Determine the [x, y] coordinate at the center of the cell enclosing the given text.  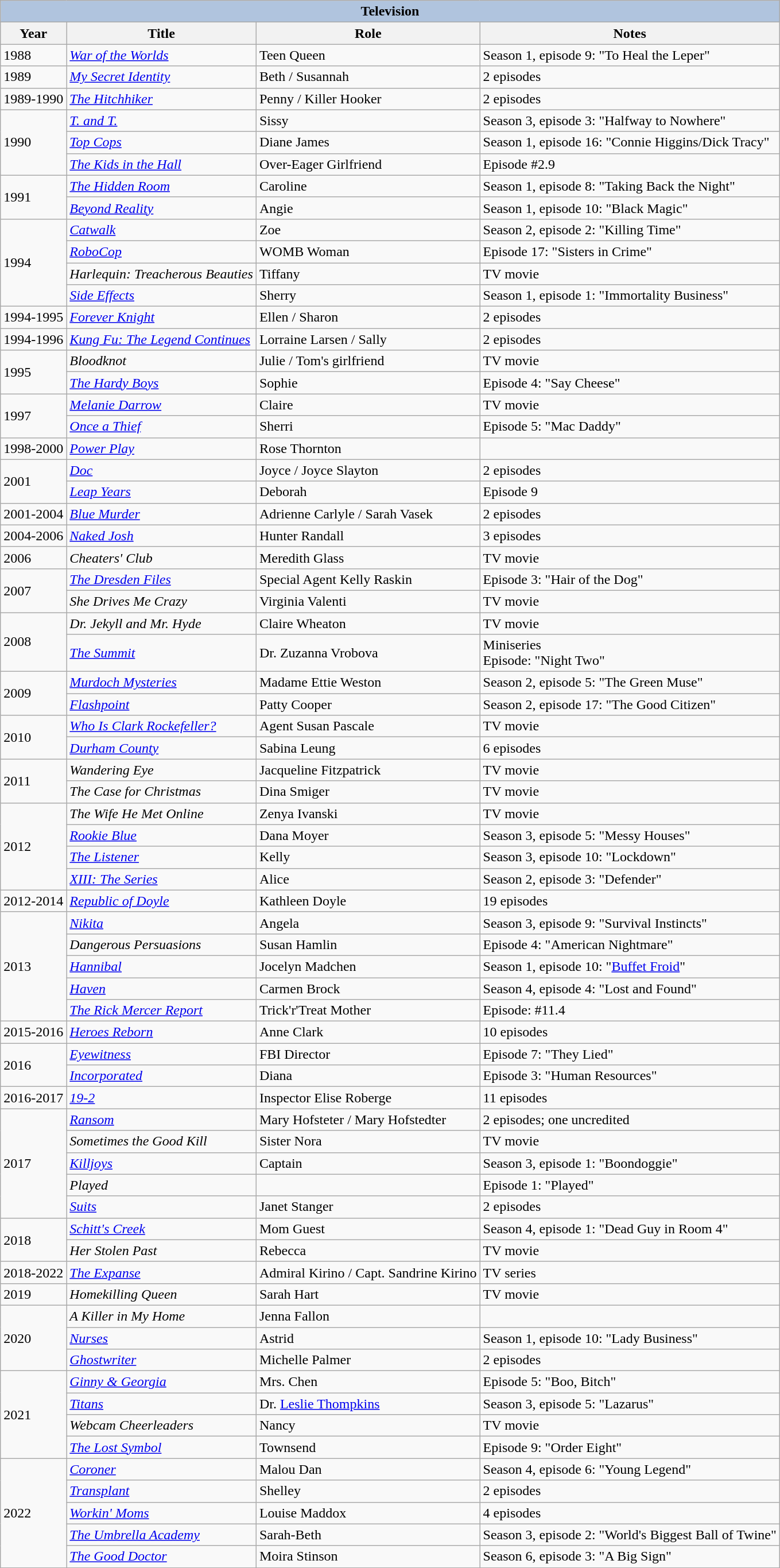
Ginny & Georgia [162, 1382]
2015-2016 [33, 1032]
Season 4, episode 4: "Lost and Found" [630, 988]
Harlequin: Treacherous Beauties [162, 274]
Penny / Killer Hooker [368, 99]
Kathleen Doyle [368, 901]
1990 [33, 142]
Captain [368, 1163]
Carmen Brock [368, 988]
19-2 [162, 1098]
Power Play [162, 448]
The Hardy Boys [162, 383]
Beth / Susannah [368, 77]
2 episodes; one uncredited [630, 1120]
Television [390, 11]
Ghostwriter [162, 1360]
Episode 5: "Boo, Bitch" [630, 1382]
Sabina Leung [368, 748]
Episode 3: "Human Resources" [630, 1076]
Coroner [162, 1469]
2012 [33, 846]
The Listener [162, 857]
XIII: The Series [162, 879]
2006 [33, 557]
Zenya Ivanski [368, 814]
1994 [33, 262]
Notes [630, 33]
Season 3, episode 5: "Lazarus" [630, 1404]
2016 [33, 1065]
Beyond Reality [162, 208]
Suits [162, 1207]
Sophie [368, 383]
2020 [33, 1338]
Kung Fu: The Legend Continues [162, 339]
Joyce / Joyce Slayton [368, 470]
Wandering Eye [162, 770]
Season 2, episode 5: "The Green Muse" [630, 683]
Once a Thief [162, 427]
Played [162, 1185]
Episode 1: "Played" [630, 1185]
The Rick Mercer Report [162, 1011]
Episode 9: "Order Eight" [630, 1447]
Episode 7: "They Lied" [630, 1054]
My Secret Identity [162, 77]
Tiffany [368, 274]
Season 3, episode 10: "Lockdown" [630, 857]
Eyewitness [162, 1054]
The Hitchhiker [162, 99]
Teen Queen [368, 55]
1989-1990 [33, 99]
4 episodes [630, 1513]
Janet Stanger [368, 1207]
Episode: #11.4 [630, 1011]
Season 2, episode 3: "Defender" [630, 879]
2004-2006 [33, 536]
Cheaters' Club [162, 557]
Season 3, episode 5: "Messy Houses" [630, 835]
Kelly [368, 857]
Rebecca [368, 1250]
Caroline [368, 186]
Hunter Randall [368, 536]
2018-2022 [33, 1272]
Episode 4: "Say Cheese" [630, 383]
1989 [33, 77]
Season 3, episode 2: "World's Biggest Ball of Twine" [630, 1535]
2010 [33, 737]
Episode 17: "Sisters in Crime" [630, 251]
Season 1, episode 10: "Black Magic" [630, 208]
Top Cops [162, 142]
Moira Stinson [368, 1557]
Murdoch Mysteries [162, 683]
Her Stolen Past [162, 1250]
10 episodes [630, 1032]
1995 [33, 372]
Leap Years [162, 492]
Sherry [368, 296]
Dana Moyer [368, 835]
Catwalk [162, 230]
3 episodes [630, 536]
2019 [33, 1294]
Nancy [368, 1426]
Sister Nora [368, 1141]
Workin' Moms [162, 1513]
Melanie Darrow [162, 405]
Season 4, episode 1: "Dead Guy in Room 4" [630, 1229]
Season 3, episode 9: "Survival Instincts" [630, 923]
Homekilling Queen [162, 1294]
The Summit [162, 653]
T. and T. [162, 121]
Sarah-Beth [368, 1535]
Over-Eager Girlfriend [368, 164]
Zoe [368, 230]
Claire Wheaton [368, 623]
2009 [33, 694]
Ellen / Sharon [368, 318]
War of the Worlds [162, 55]
Dangerous Persuasions [162, 944]
Sarah Hart [368, 1294]
Season 1, episode 10: "Lady Business" [630, 1338]
Sherri [368, 427]
Townsend [368, 1447]
1997 [33, 416]
1991 [33, 197]
TV series [630, 1272]
Diane James [368, 142]
1994-1996 [33, 339]
Inspector Elise Roberge [368, 1098]
Jacqueline Fitzpatrick [368, 770]
Mom Guest [368, 1229]
Side Effects [162, 296]
Patty Cooper [368, 704]
Jenna Fallon [368, 1316]
Season 1, episode 8: "Taking Back the Night" [630, 186]
2008 [33, 642]
Jocelyn Madchen [368, 966]
Episode 3: "Hair of the Dog" [630, 579]
Year [33, 33]
Anne Clark [368, 1032]
Season 1, episode 1: "Immortality Business" [630, 296]
Rookie Blue [162, 835]
Republic of Doyle [162, 901]
Admiral Kirino / Capt. Sandrine Kirino [368, 1272]
Special Agent Kelly Raskin [368, 579]
Mrs. Chen [368, 1382]
Webcam Cheerleaders [162, 1426]
Forever Knight [162, 318]
A Killer in My Home [162, 1316]
Dr. Jekyll and Mr. Hyde [162, 623]
Incorporated [162, 1076]
Season 2, episode 2: "Killing Time" [630, 230]
The Umbrella Academy [162, 1535]
Season 1, episode 16: "Connie Higgins/Dick Tracy" [630, 142]
Michelle Palmer [368, 1360]
Sissy [368, 121]
Heroes Reborn [162, 1032]
Episode #2.9 [630, 164]
Claire [368, 405]
The Wife He Met Online [162, 814]
WOMB Woman [368, 251]
Haven [162, 988]
Season 3, episode 3: "Halfway to Nowhere" [630, 121]
1998-2000 [33, 448]
19 episodes [630, 901]
Transplant [162, 1491]
Title [162, 33]
Louise Maddox [368, 1513]
1994-1995 [33, 318]
Meredith Glass [368, 557]
The Kids in the Hall [162, 164]
2001 [33, 481]
Angela [368, 923]
Agent Susan Pascale [368, 726]
Naked Josh [162, 536]
2013 [33, 966]
Nurses [162, 1338]
RoboCop [162, 251]
Miniseries Episode: "Night Two" [630, 653]
Nikita [162, 923]
Angie [368, 208]
Susan Hamlin [368, 944]
2012-2014 [33, 901]
Episode 4: "American Nightmare" [630, 944]
Adrienne Carlyle / Sarah Vasek [368, 514]
Bloodknot [162, 361]
2022 [33, 1513]
Dina Smiger [368, 792]
2011 [33, 781]
Alice [368, 879]
Season 1, episode 9: "To Heal the Leper" [630, 55]
6 episodes [630, 748]
Season 2, episode 17: "The Good Citizen" [630, 704]
Flashpoint [162, 704]
Season 1, episode 10: "Buffet Froid" [630, 966]
The Expanse [162, 1272]
Titans [162, 1404]
Durham County [162, 748]
2016-2017 [33, 1098]
Schitt's Creek [162, 1229]
Who Is Clark Rockefeller? [162, 726]
Deborah [368, 492]
Julie / Tom's girlfriend [368, 361]
Episode 5: "Mac Daddy" [630, 427]
Malou Dan [368, 1469]
Dr. Zuzanna Vrobova [368, 653]
The Hidden Room [162, 186]
2001-2004 [33, 514]
Mary Hofsteter / Mary Hofstedter [368, 1120]
11 episodes [630, 1098]
2017 [33, 1163]
Lorraine Larsen / Sally [368, 339]
The Dresden Files [162, 579]
Sometimes the Good Kill [162, 1141]
Astrid [368, 1338]
2007 [33, 590]
The Good Doctor [162, 1557]
2018 [33, 1240]
Killjoys [162, 1163]
FBI Director [368, 1054]
Season 3, episode 1: "Boondoggie" [630, 1163]
Dr. Leslie Thompkins [368, 1404]
Ransom [162, 1120]
Madame Ettie Weston [368, 683]
The Lost Symbol [162, 1447]
Trick'r'Treat Mother [368, 1011]
Shelley [368, 1491]
Season 4, episode 6: "Young Legend" [630, 1469]
2021 [33, 1415]
She Drives Me Crazy [162, 601]
Hannibal [162, 966]
Season 6, episode 3: "A Big Sign" [630, 1557]
Role [368, 33]
Virginia Valenti [368, 601]
1988 [33, 55]
The Case for Christmas [162, 792]
Doc [162, 470]
Rose Thornton [368, 448]
Episode 9 [630, 492]
Blue Murder [162, 514]
Diana [368, 1076]
